Provide the (x, y) coordinate of the cell's center where the given text is located.  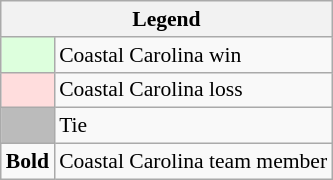
Bold (28, 162)
Tie (193, 126)
Coastal Carolina loss (193, 90)
Coastal Carolina win (193, 55)
Coastal Carolina team member (193, 162)
Legend (166, 19)
